Search for the cell housing the specified text and yield its (X, Y) center coordinate. 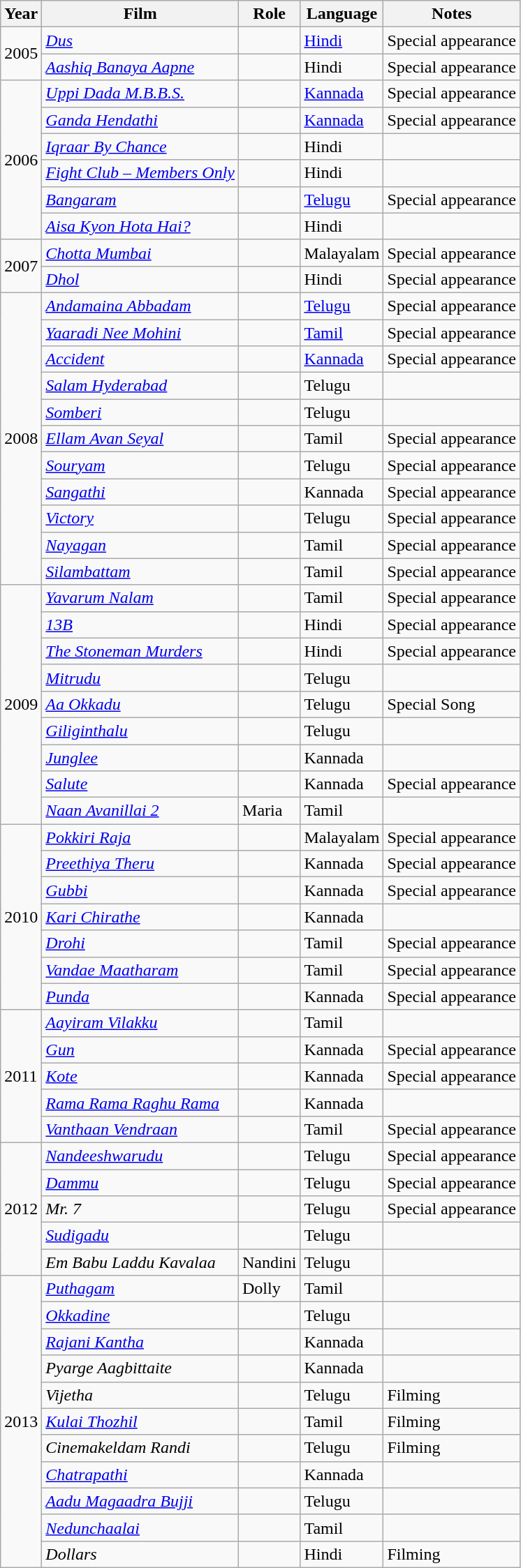
Aisa Kyon Hota Hai? (140, 226)
Vanthaan Vendraan (140, 1129)
Nayagan (140, 545)
Sudigadu (140, 1236)
Puthagam (140, 1289)
Language (342, 14)
Giliginthalu (140, 731)
Silambattam (140, 572)
The Stoneman Murders (140, 651)
Preethiya Theru (140, 864)
Dollars (140, 1554)
Special Song (452, 704)
Fight Club – Members Only (140, 173)
Kulai Thozhil (140, 1421)
Mr. 7 (140, 1209)
Gun (140, 1050)
13B (140, 625)
Nandeeshwarudu (140, 1156)
Cinemakeldam Randi (140, 1448)
Year (21, 14)
2007 (21, 266)
Junglee (140, 757)
Yavarum Nalam (140, 598)
Pokkiri Raja (140, 837)
Ellam Avan Seyal (140, 439)
Souryam (140, 465)
Dus (140, 40)
Aayiram Vilakku (140, 1023)
Role (270, 14)
Punda (140, 996)
2005 (21, 54)
Salam Hyderabad (140, 386)
Iqraar By Chance (140, 147)
Notes (452, 14)
Nandini (270, 1262)
Film (140, 14)
Okkadine (140, 1315)
Gubbi (140, 890)
2013 (21, 1422)
Salute (140, 784)
2011 (21, 1076)
Kari Chirathe (140, 917)
Somberi (140, 412)
Victory (140, 518)
Vandae Maatharam (140, 970)
Aa Okkadu (140, 704)
Uppi Dada M.B.B.S. (140, 94)
Mitrudu (140, 678)
Chatrapathi (140, 1474)
Sangathi (140, 492)
2012 (21, 1209)
2008 (21, 438)
Bangaram (140, 200)
Andamaina Abbadam (140, 306)
2010 (21, 917)
Chotta Mumbai (140, 253)
Rajani Kantha (140, 1342)
Em Babu Laddu Kavalaa (140, 1262)
2009 (21, 705)
Pyarge Aagbittaite (140, 1368)
Vijetha (140, 1395)
Nedunchaalai (140, 1528)
Naan Avanillai 2 (140, 811)
Dhol (140, 279)
Kote (140, 1076)
Yaaradi Nee Mohini (140, 333)
Dammu (140, 1183)
Rama Rama Raghu Rama (140, 1103)
Dolly (270, 1289)
Maria (270, 811)
2006 (21, 160)
Drohi (140, 943)
Aadu Magaadra Bujji (140, 1501)
Ganda Hendathi (140, 120)
Aashiq Banaya Aapne (140, 67)
Accident (140, 359)
